Output the (x, y) coordinate of the center of the cell containing the given text.  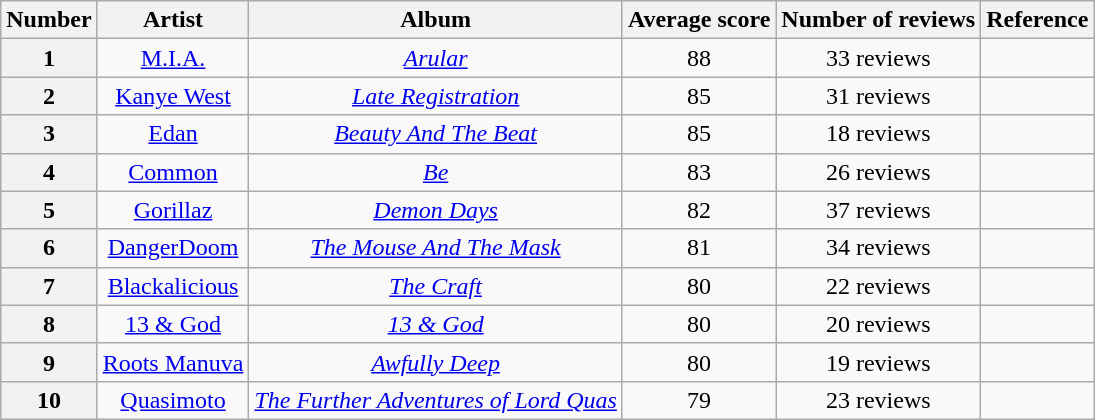
34 reviews (878, 248)
20 reviews (878, 324)
4 (49, 172)
22 reviews (878, 286)
1 (49, 58)
6 (49, 248)
Edan (173, 134)
82 (698, 210)
Kanye West (173, 96)
The Mouse And The Mask (436, 248)
88 (698, 58)
79 (698, 400)
Common (173, 172)
Quasimoto (173, 400)
7 (49, 286)
33 reviews (878, 58)
Roots Manuva (173, 362)
Reference (1038, 20)
18 reviews (878, 134)
Number (49, 20)
Be (436, 172)
Beauty And The Beat (436, 134)
The Further Adventures of Lord Quas (436, 400)
Gorillaz (173, 210)
3 (49, 134)
23 reviews (878, 400)
Demon Days (436, 210)
31 reviews (878, 96)
8 (49, 324)
10 (49, 400)
37 reviews (878, 210)
DangerDoom (173, 248)
M.I.A. (173, 58)
26 reviews (878, 172)
2 (49, 96)
Average score (698, 20)
Arular (436, 58)
81 (698, 248)
Late Registration (436, 96)
5 (49, 210)
83 (698, 172)
Album (436, 20)
The Craft (436, 286)
Artist (173, 20)
Awfully Deep (436, 362)
Blackalicious (173, 286)
Number of reviews (878, 20)
19 reviews (878, 362)
9 (49, 362)
